Provide the (X, Y) coordinate of the cell's center where the given text is located.  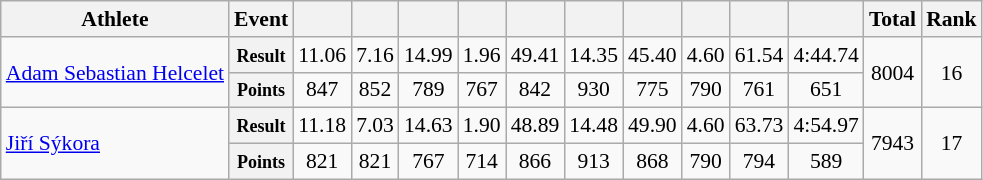
7.16 (375, 55)
Athlete (115, 19)
868 (652, 162)
Jiří Sýkora (115, 144)
1.90 (482, 126)
11.06 (322, 55)
17 (952, 144)
794 (760, 162)
775 (652, 90)
847 (322, 90)
651 (826, 90)
8004 (892, 72)
913 (594, 162)
Rank (952, 19)
1.96 (482, 55)
63.73 (760, 126)
714 (482, 162)
11.18 (322, 126)
49.41 (536, 55)
14.48 (594, 126)
Adam Sebastian Helcelet (115, 72)
4:44.74 (826, 55)
7.03 (375, 126)
761 (760, 90)
852 (375, 90)
Total (892, 19)
45.40 (652, 55)
48.89 (536, 126)
16 (952, 72)
866 (536, 162)
14.63 (428, 126)
930 (594, 90)
49.90 (652, 126)
7943 (892, 144)
589 (826, 162)
14.35 (594, 55)
61.54 (760, 55)
4:54.97 (826, 126)
14.99 (428, 55)
842 (536, 90)
Event (261, 19)
789 (428, 90)
